Return the (x, y) coordinate for the center point of the cell that contains the specified text.  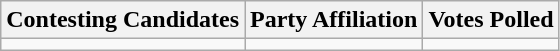
Votes Polled (491, 20)
Contesting Candidates (123, 20)
Party Affiliation (334, 20)
